Scan for the cell matching the given text and deliver its (x, y) coordinate at center. 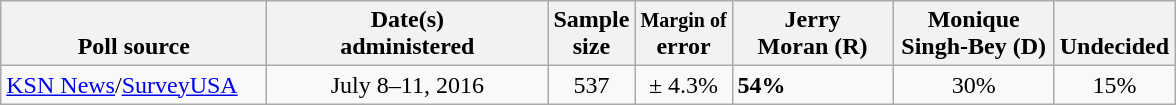
30% (974, 85)
± 4.3% (684, 85)
Samplesize (592, 34)
Margin oferror (684, 34)
54% (812, 85)
MoniqueSingh-Bey (D) (974, 34)
JerryMoran (R) (812, 34)
Poll source (134, 34)
Undecided (1114, 34)
15% (1114, 85)
Date(s)administered (408, 34)
537 (592, 85)
July 8–11, 2016 (408, 85)
KSN News/SurveyUSA (134, 85)
